Extract the [X, Y] coordinate from the center of the cell holding the provided text.  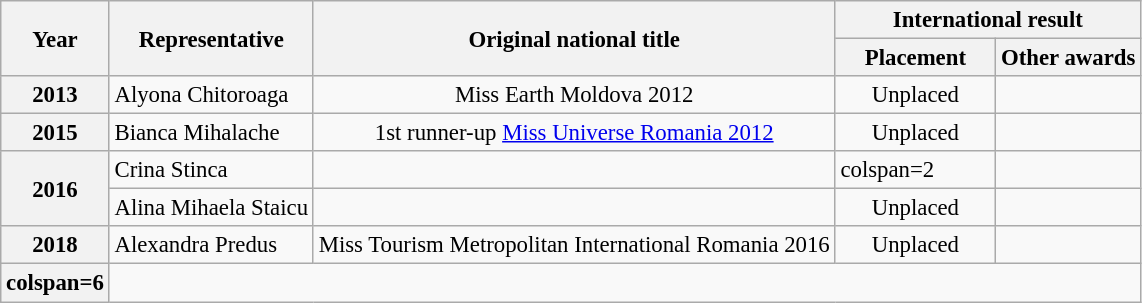
Alyona Chitoroaga [211, 95]
Year [55, 38]
Alexandra Predus [211, 245]
colspan=6 [55, 283]
2013 [55, 95]
Miss Earth Moldova 2012 [574, 95]
Alina Mihaela Staicu [211, 208]
Placement [916, 58]
Original national title [574, 38]
Representative [211, 38]
2018 [55, 245]
Other awards [1068, 58]
2016 [55, 188]
Bianca Mihalache [211, 133]
1st runner-up Miss Universe Romania 2012 [574, 133]
Miss Tourism Metropolitan International Romania 2016 [574, 245]
colspan=2 [916, 170]
2015 [55, 133]
International result [988, 20]
Crina Stinca [211, 170]
